Scan for the cell matching the given text and deliver its [x, y] coordinate at center. 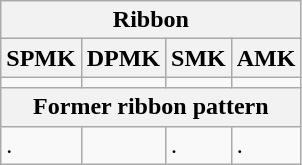
SMK [199, 58]
SPMK [41, 58]
DPMK [123, 58]
Former ribbon pattern [151, 107]
Ribbon [151, 20]
AMK [266, 58]
